Determine the (X, Y) coordinate at the center of the cell enclosing the given text.  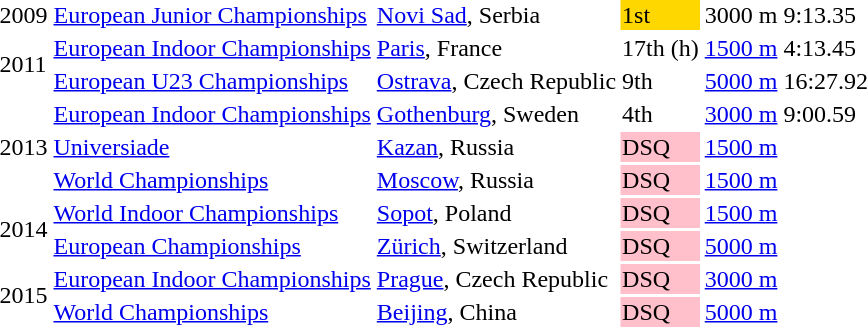
Paris, France (496, 48)
World Indoor Championships (212, 213)
1st (661, 15)
Novi Sad, Serbia (496, 15)
17th (h) (661, 48)
4th (661, 114)
Gothenburg, Sweden (496, 114)
Ostrava, Czech Republic (496, 81)
Kazan, Russia (496, 147)
Sopot, Poland (496, 213)
Universiade (212, 147)
Moscow, Russia (496, 180)
Beijing, China (496, 312)
9th (661, 81)
European U23 Championships (212, 81)
Zürich, Switzerland (496, 246)
European Junior Championships (212, 15)
Prague, Czech Republic (496, 279)
European Championships (212, 246)
